Capture the cell that displays the provided text and extract its [x, y] central coordinate. 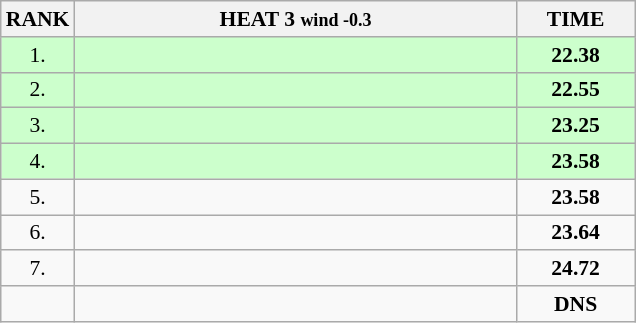
7. [38, 269]
23.25 [576, 126]
24.72 [576, 269]
2. [38, 90]
DNS [576, 304]
RANK [38, 19]
TIME [576, 19]
1. [38, 55]
3. [38, 126]
22.55 [576, 90]
23.64 [576, 233]
6. [38, 233]
5. [38, 197]
22.38 [576, 55]
HEAT 3 wind -0.3 [295, 19]
4. [38, 162]
